Locate the cell with the specified text and output its (x, y) center coordinate. 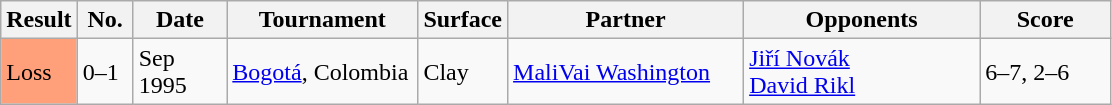
Opponents (862, 20)
Bogotá, Colombia (322, 72)
No. (105, 20)
MaliVai Washington (626, 72)
Score (1046, 20)
Tournament (322, 20)
Sep 1995 (180, 72)
0–1 (105, 72)
Surface (463, 20)
Partner (626, 20)
Result (39, 20)
Loss (39, 72)
Jiří Novák David Rikl (862, 72)
6–7, 2–6 (1046, 72)
Date (180, 20)
Clay (463, 72)
